Identify which cell holds the provided text, then report its (X, Y) central coordinate. 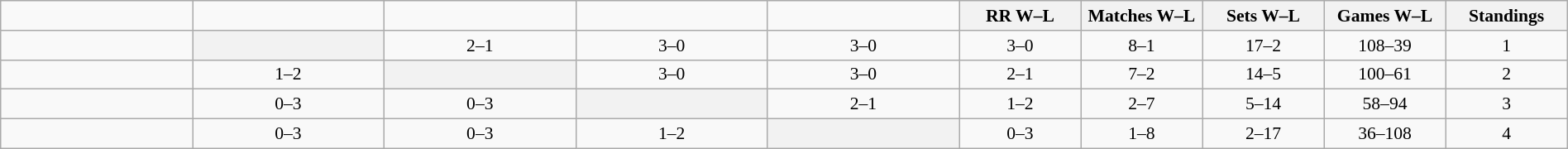
RR W–L (1021, 16)
1–8 (1141, 134)
108–39 (1384, 46)
2–17 (1264, 134)
4 (1507, 134)
2 (1507, 74)
8–1 (1141, 46)
14–5 (1264, 74)
3 (1507, 104)
1 (1507, 46)
Matches W–L (1141, 16)
5–14 (1264, 104)
7–2 (1141, 74)
17–2 (1264, 46)
36–108 (1384, 134)
100–61 (1384, 74)
58–94 (1384, 104)
Standings (1507, 16)
Games W–L (1384, 16)
Sets W–L (1264, 16)
2–7 (1141, 104)
